Extract the (X, Y) coordinate from the center of the cell holding the provided text.  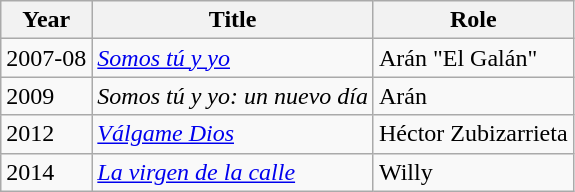
Somos tú y yo (233, 58)
2009 (46, 96)
Year (46, 20)
2014 (46, 172)
Title (233, 20)
Somos tú y yo: un nuevo día (233, 96)
Arán (473, 96)
Válgame Dios (233, 134)
Héctor Zubizarrieta (473, 134)
2012 (46, 134)
Role (473, 20)
2007-08 (46, 58)
Willy (473, 172)
La virgen de la calle (233, 172)
Arán "El Galán" (473, 58)
